Identify which cell holds the provided text, then report its (X, Y) central coordinate. 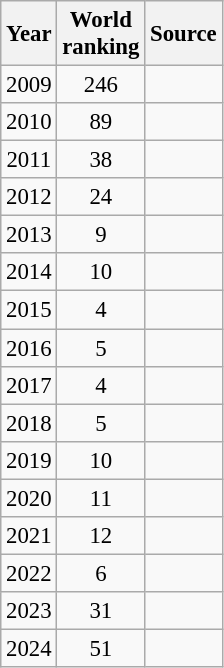
2017 (29, 385)
2016 (29, 348)
12 (101, 536)
2019 (29, 460)
89 (101, 122)
2024 (29, 648)
Year (29, 34)
6 (101, 573)
2015 (29, 310)
2022 (29, 573)
2023 (29, 611)
11 (101, 498)
246 (101, 85)
2011 (29, 160)
2012 (29, 197)
51 (101, 648)
2020 (29, 498)
38 (101, 160)
2010 (29, 122)
24 (101, 197)
9 (101, 235)
2018 (29, 423)
2009 (29, 85)
2013 (29, 235)
2021 (29, 536)
31 (101, 611)
2014 (29, 273)
Source (184, 34)
Worldranking (101, 34)
